Output the (x, y) coordinate of the center of the cell containing the given text.  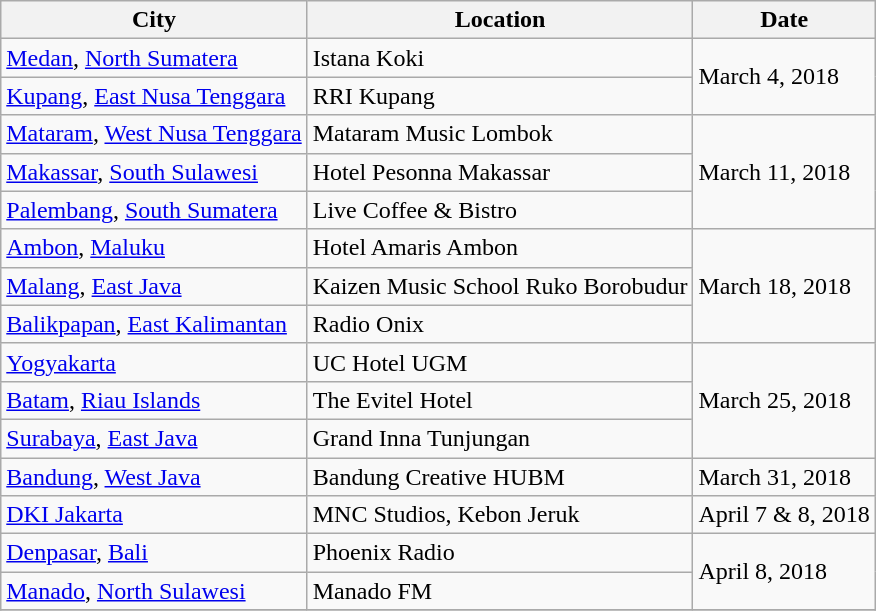
Hotel Amaris Ambon (500, 248)
April 7 & 8, 2018 (784, 515)
Kupang, East Nusa Tenggara (154, 96)
Balikpapan, East Kalimantan (154, 324)
Yogyakarta (154, 362)
March 25, 2018 (784, 400)
March 31, 2018 (784, 477)
DKI Jakarta (154, 515)
Grand Inna Tunjungan (500, 438)
Palembang, South Sumatera (154, 210)
Bandung Creative HUBM (500, 477)
Medan, North Sumatera (154, 58)
The Evitel Hotel (500, 400)
UC Hotel UGM (500, 362)
Phoenix Radio (500, 553)
Mataram, West Nusa Tenggara (154, 134)
Istana Koki (500, 58)
Radio Onix (500, 324)
Batam, Riau Islands (154, 400)
Denpasar, Bali (154, 553)
Surabaya, East Java (154, 438)
Makassar, South Sulawesi (154, 172)
Ambon, Maluku (154, 248)
Bandung, West Java (154, 477)
Location (500, 20)
Manado, North Sulawesi (154, 591)
RRI Kupang (500, 96)
Mataram Music Lombok (500, 134)
City (154, 20)
Malang, East Java (154, 286)
Kaizen Music School Ruko Borobudur (500, 286)
Manado FM (500, 591)
MNC Studios, Kebon Jeruk (500, 515)
March 11, 2018 (784, 172)
Hotel Pesonna Makassar (500, 172)
Date (784, 20)
March 18, 2018 (784, 286)
April 8, 2018 (784, 572)
Live Coffee & Bistro (500, 210)
March 4, 2018 (784, 77)
